Determine the (X, Y) coordinate at the center of the cell enclosing the given text.  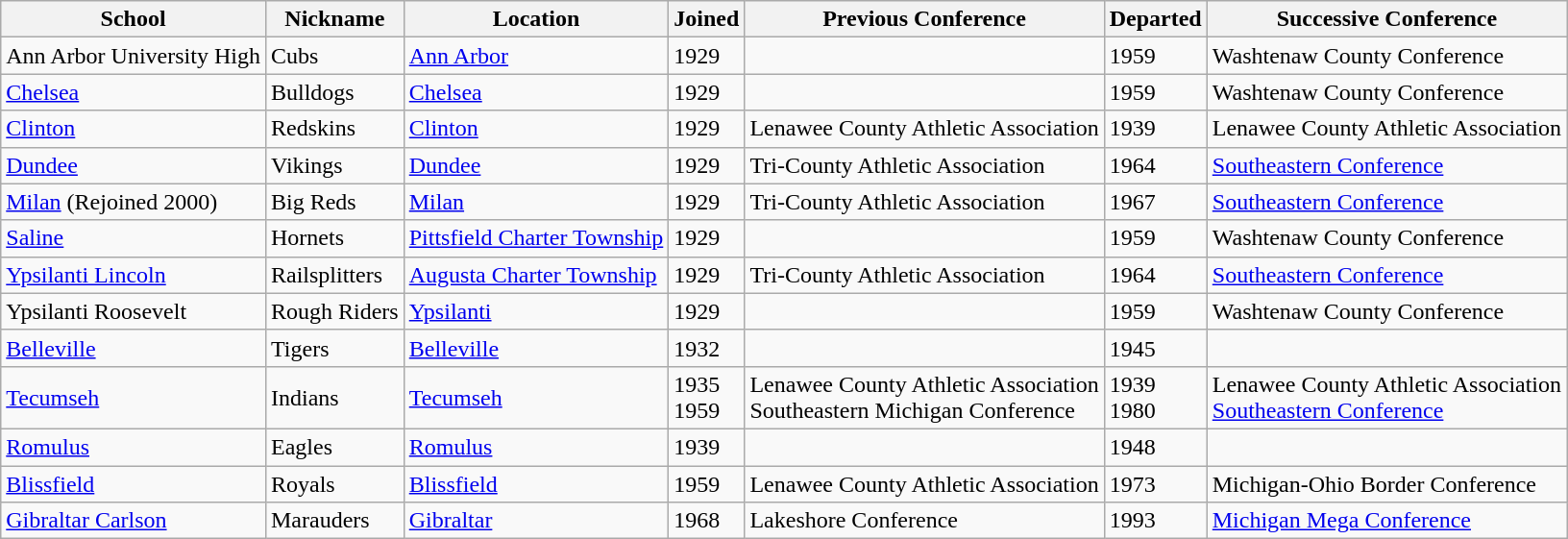
1932 (707, 348)
Ann Arbor (536, 56)
19391980 (1155, 398)
Lakeshore Conference (924, 521)
Ypsilanti (536, 311)
1973 (1155, 483)
Michigan Mega Conference (1386, 521)
Ypsilanti Roosevelt (134, 311)
Ann Arbor University High (134, 56)
1945 (1155, 348)
Hornets (334, 238)
Lenawee County Athletic AssociationSoutheastern Michigan Conference (924, 398)
Rough Riders (334, 311)
Ypsilanti Lincoln (134, 275)
Indians (334, 398)
Saline (134, 238)
Eagles (334, 447)
Tigers (334, 348)
1968 (707, 521)
Location (536, 19)
Augusta Charter Township (536, 275)
Departed (1155, 19)
Nickname (334, 19)
1948 (1155, 447)
Milan (Rejoined 2000) (134, 202)
Gibraltar (536, 521)
Redskins (334, 129)
19351959 (707, 398)
Big Reds (334, 202)
1967 (1155, 202)
Cubs (334, 56)
Milan (536, 202)
Lenawee County Athletic AssociationSoutheastern Conference (1386, 398)
Vikings (334, 165)
Bulldogs (334, 92)
Previous Conference (924, 19)
Gibraltar Carlson (134, 521)
Railsplitters (334, 275)
1993 (1155, 521)
Michigan-Ohio Border Conference (1386, 483)
School (134, 19)
Pittsfield Charter Township (536, 238)
Successive Conference (1386, 19)
Royals (334, 483)
Joined (707, 19)
Marauders (334, 521)
